Find where the given text appears and provide that cell's center as [x, y] coordinate. 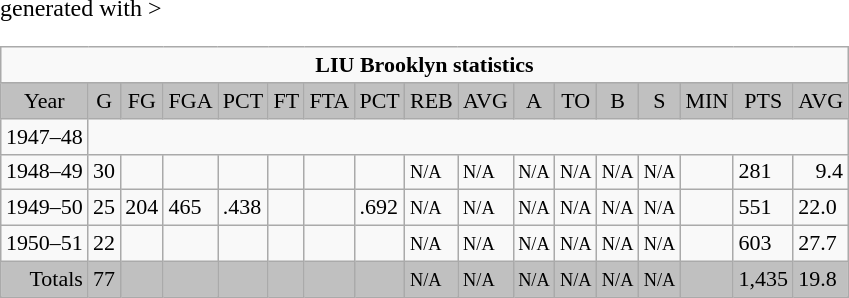
22 [104, 244]
S [660, 101]
.692 [380, 208]
551 [763, 208]
1,435 [763, 279]
G [104, 101]
FT [286, 101]
A [534, 101]
603 [763, 244]
281 [763, 172]
Year [44, 101]
FGA [190, 101]
PTS [763, 101]
1949–50 [44, 208]
30 [104, 172]
LIU Brooklyn statistics [424, 65]
19.8 [820, 279]
.438 [244, 208]
1948–49 [44, 172]
9.4 [820, 172]
204 [142, 208]
77 [104, 279]
FTA [329, 101]
TO [576, 101]
B [618, 101]
REB [432, 101]
22.0 [820, 208]
MIN [706, 101]
25 [104, 208]
465 [190, 208]
1950–51 [44, 244]
Totals [44, 279]
27.7 [820, 244]
FG [142, 101]
1947–48 [44, 136]
